From the cell containing the given text, extract its center point as [X, Y] coordinate. 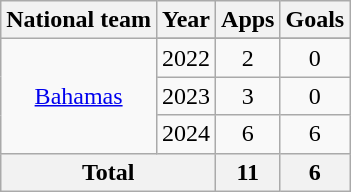
National team [79, 20]
2022 [186, 58]
Year [186, 20]
2023 [186, 96]
Total [108, 172]
3 [248, 96]
11 [248, 172]
Bahamas [79, 96]
Goals [315, 20]
2024 [186, 134]
2 [248, 58]
Apps [248, 20]
